From the cell containing the given text, extract its center point as [x, y] coordinate. 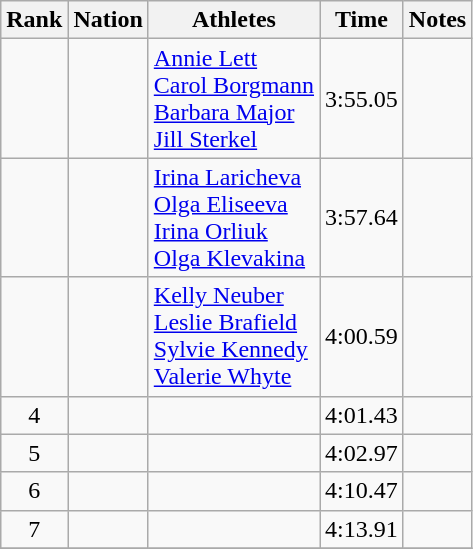
Kelly NeuberLeslie BrafieldSylvie KennedyValerie Whyte [234, 336]
Time [362, 20]
Athletes [234, 20]
Irina LarichevaOlga EliseevaIrina OrliukOlga Klevakina [234, 218]
3:57.64 [362, 218]
4:10.47 [362, 491]
Annie LettCarol BorgmannBarbara MajorJill Sterkel [234, 98]
Notes [437, 20]
3:55.05 [362, 98]
6 [34, 491]
4:13.91 [362, 529]
4:02.97 [362, 453]
Nation [108, 20]
5 [34, 453]
Rank [34, 20]
4:00.59 [362, 336]
4 [34, 415]
4:01.43 [362, 415]
7 [34, 529]
